Provide the [X, Y] coordinate of the cell's center where the given text is located.  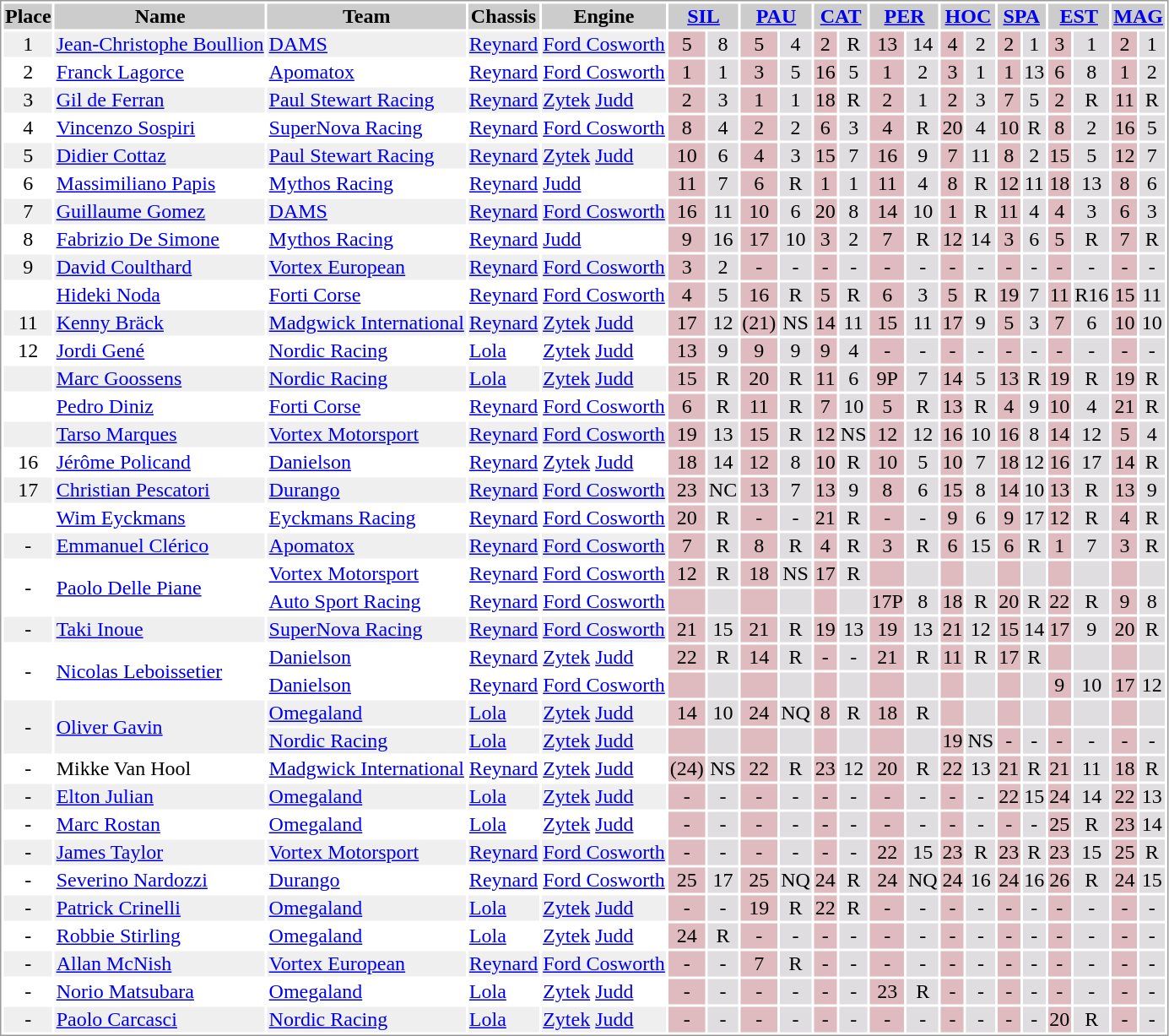
EST [1079, 16]
Pedro Diniz [160, 406]
Name [160, 16]
Marc Rostan [160, 825]
Tarso Marques [160, 435]
Jérôme Policand [160, 462]
Emmanuel Clérico [160, 546]
David Coulthard [160, 268]
Elton Julian [160, 796]
Chassis [503, 16]
Auto Sport Racing [366, 602]
Robbie Stirling [160, 936]
Didier Cottaz [160, 156]
Marc Goossens [160, 379]
Fabrizio De Simone [160, 239]
Jean-Christophe Boullion [160, 45]
9P [887, 379]
MAG [1139, 16]
Norio Matsubara [160, 992]
Hideki Noda [160, 295]
17P [887, 602]
SPA [1021, 16]
Jordi Gené [160, 350]
Patrick Crinelli [160, 908]
R16 [1092, 295]
CAT [841, 16]
Wim Eyckmans [160, 518]
Eyckmans Racing [366, 518]
Christian Pescatori [160, 491]
Gil de Ferran [160, 100]
Severino Nardozzi [160, 881]
NC [723, 491]
Guillaume Gomez [160, 212]
Franck Lagorce [160, 72]
Allan McNish [160, 963]
HOC [968, 16]
Place [28, 16]
PER [905, 16]
Vincenzo Sospiri [160, 127]
(24) [687, 769]
Kenny Bräck [160, 323]
PAU [777, 16]
Paolo Delle Piane [160, 588]
Nicolas Leboissetier [160, 672]
Oliver Gavin [160, 728]
Engine [604, 16]
Massimiliano Papis [160, 183]
Team [366, 16]
(21) [760, 323]
Paolo Carcasci [160, 1019]
26 [1060, 881]
Mikke Van Hool [160, 769]
Taki Inoue [160, 629]
SIL [703, 16]
James Taylor [160, 852]
